Return the [X, Y] coordinate for the center point of the cell that contains the specified text.  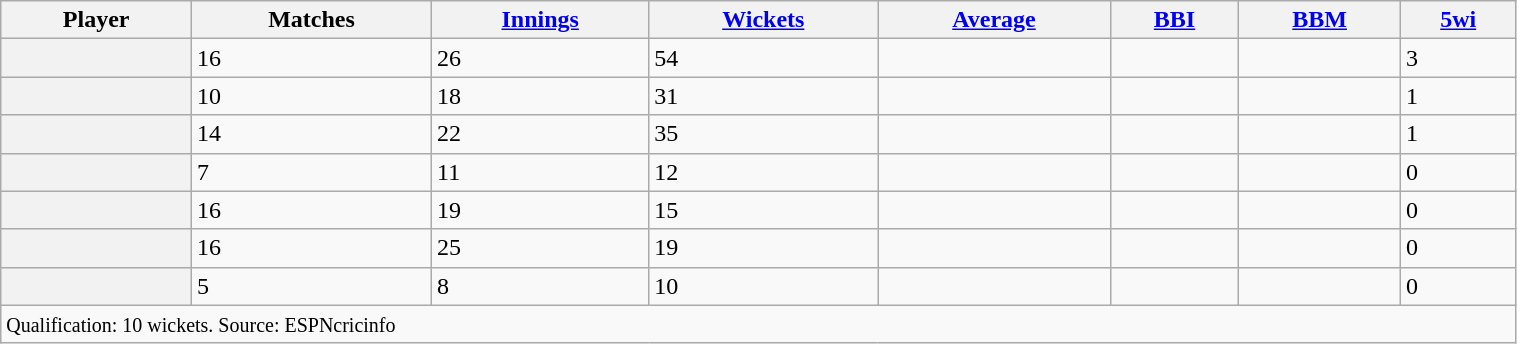
31 [764, 96]
54 [764, 58]
26 [540, 58]
Wickets [764, 20]
3 [1458, 58]
35 [764, 134]
14 [312, 134]
5wi [1458, 20]
8 [540, 286]
22 [540, 134]
15 [764, 210]
12 [764, 172]
Qualification: 10 wickets. Source: ESPNcricinfo [758, 324]
Innings [540, 20]
5 [312, 286]
Matches [312, 20]
18 [540, 96]
Average [994, 20]
25 [540, 248]
Player [96, 20]
11 [540, 172]
BBM [1320, 20]
7 [312, 172]
BBI [1174, 20]
